Detect which cell encompasses the target text, then output its (X, Y) center coordinate. 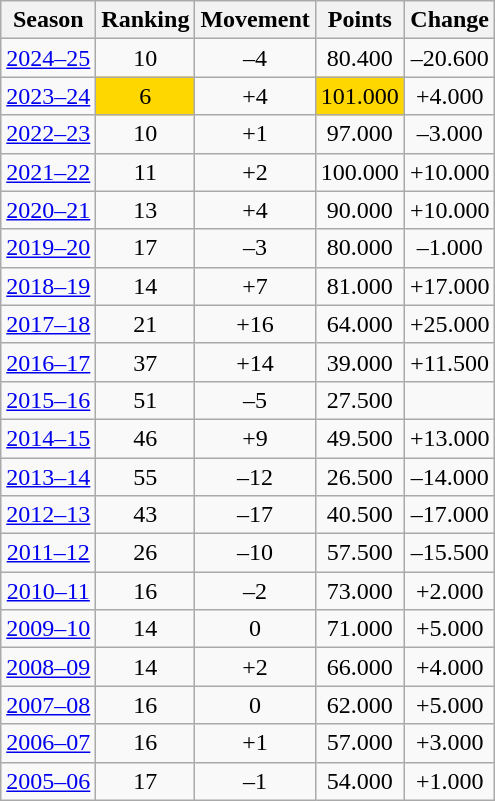
40.500 (360, 515)
+2.000 (450, 591)
2015–16 (48, 400)
90.000 (360, 210)
26 (146, 553)
Movement (255, 20)
–20.600 (450, 58)
+11.500 (450, 362)
2010–11 (48, 591)
Season (48, 20)
81.000 (360, 286)
–17 (255, 515)
2017–18 (48, 324)
97.000 (360, 134)
21 (146, 324)
2005–06 (48, 781)
+7 (255, 286)
–3 (255, 248)
–12 (255, 477)
2013–14 (48, 477)
55 (146, 477)
2008–09 (48, 667)
Ranking (146, 20)
–14.000 (450, 477)
+17.000 (450, 286)
101.000 (360, 96)
–3.000 (450, 134)
2007–08 (48, 705)
37 (146, 362)
–17.000 (450, 515)
–1 (255, 781)
80.000 (360, 248)
–5 (255, 400)
2022–23 (48, 134)
64.000 (360, 324)
2024–25 (48, 58)
62.000 (360, 705)
–1.000 (450, 248)
43 (146, 515)
11 (146, 172)
+9 (255, 438)
2011–12 (48, 553)
73.000 (360, 591)
27.500 (360, 400)
2006–07 (48, 743)
66.000 (360, 667)
+25.000 (450, 324)
49.500 (360, 438)
2009–10 (48, 629)
2014–15 (48, 438)
2019–20 (48, 248)
46 (146, 438)
71.000 (360, 629)
Change (450, 20)
–2 (255, 591)
51 (146, 400)
39.000 (360, 362)
6 (146, 96)
13 (146, 210)
57.000 (360, 743)
2016–17 (48, 362)
+16 (255, 324)
Points (360, 20)
2023–24 (48, 96)
2018–19 (48, 286)
57.500 (360, 553)
–15.500 (450, 553)
2012–13 (48, 515)
26.500 (360, 477)
–10 (255, 553)
80.400 (360, 58)
+3.000 (450, 743)
100.000 (360, 172)
54.000 (360, 781)
–4 (255, 58)
2020–21 (48, 210)
+1.000 (450, 781)
2021–22 (48, 172)
+13.000 (450, 438)
+14 (255, 362)
